Identify which cell holds the provided text, then report its (X, Y) central coordinate. 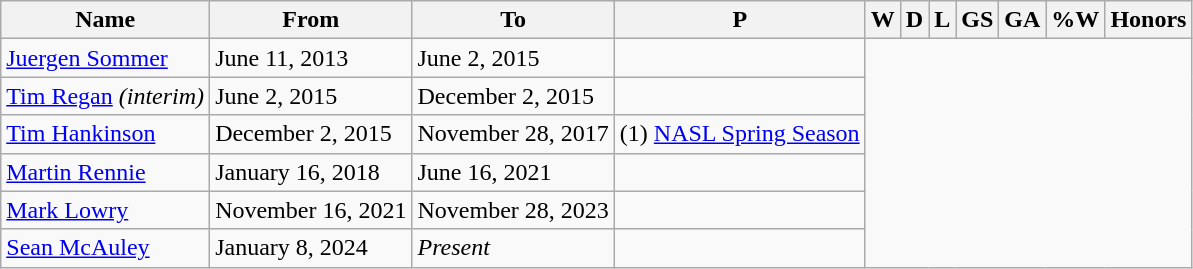
D (914, 20)
Juergen Sommer (106, 58)
L (942, 20)
November 28, 2023 (513, 210)
Honors (1148, 20)
GS (978, 20)
June 11, 2013 (311, 58)
Sean McAuley (106, 248)
From (311, 20)
GA (1022, 20)
January 16, 2018 (311, 172)
Tim Hankinson (106, 134)
June 16, 2021 (513, 172)
Present (513, 248)
To (513, 20)
Name (106, 20)
%W (1076, 20)
P (740, 20)
November 28, 2017 (513, 134)
November 16, 2021 (311, 210)
January 8, 2024 (311, 248)
(1) NASL Spring Season (740, 134)
Tim Regan (interim) (106, 96)
Mark Lowry (106, 210)
Martin Rennie (106, 172)
W (882, 20)
